Detect which cell encompasses the target text, then output its (X, Y) center coordinate. 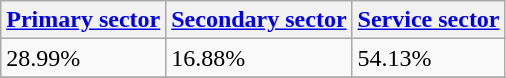
28.99% (84, 58)
Service sector (428, 20)
Secondary sector (259, 20)
16.88% (259, 58)
54.13% (428, 58)
Primary sector (84, 20)
